From the cell containing the given text, extract its center point as (x, y) coordinate. 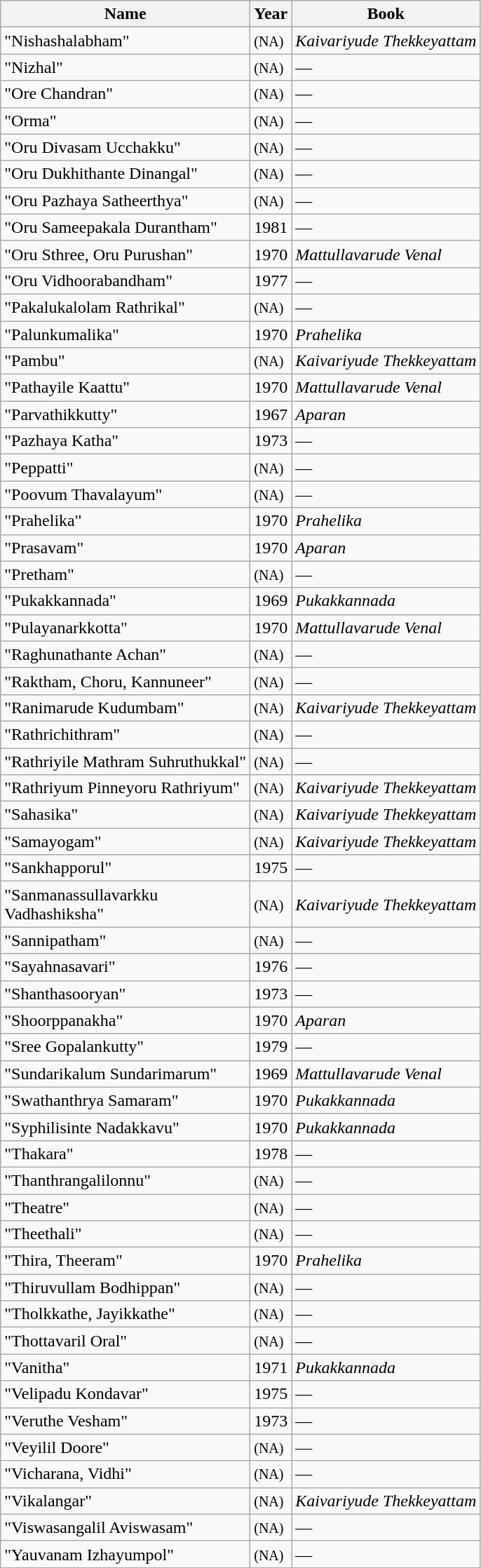
"Sree Gopalankutty" (126, 1047)
"Rathrichithram" (126, 734)
1978 (271, 1154)
1979 (271, 1047)
"Poovum Thavalayum" (126, 494)
"Vikalangar" (126, 1501)
1971 (271, 1367)
Year (271, 14)
"Rathriyile Mathram Suhruthukkal" (126, 761)
"Thira, Theeram" (126, 1261)
"Tholkkathe, Jayikkathe" (126, 1314)
"Pretham" (126, 574)
"Prasavam" (126, 548)
1976 (271, 967)
"Pakalukalolam Rathrikal" (126, 307)
"Pazhaya Katha" (126, 441)
"Samayogam" (126, 842)
"Ore Chandran" (126, 94)
"Veruthe Vesham" (126, 1421)
"Oru Sthree, Oru Purushan" (126, 254)
"Prahelika" (126, 521)
"Sahasika" (126, 815)
"Pathayile Kaattu" (126, 388)
"Theethali" (126, 1234)
"Shanthasooryan" (126, 994)
"Oru Divasam Ucchakku" (126, 147)
"Pukakkannada" (126, 601)
"Thanthrangalilonnu" (126, 1180)
"Thakara" (126, 1154)
"Raghunathante Achan" (126, 654)
"Thottavaril Oral" (126, 1341)
"Viswasangalil Aviswasam" (126, 1527)
"Vicharana, Vidhi" (126, 1474)
"Thiruvullam Bodhippan" (126, 1287)
"Raktham, Choru, Kannuneer" (126, 681)
Name (126, 14)
"Yauvanam Izhayumpol" (126, 1554)
1967 (271, 414)
"Pulayanarkkotta" (126, 628)
Book (386, 14)
"Rathriyum Pinneyoru Rathriyum" (126, 788)
"Ranimarude Kudumbam" (126, 708)
"Oru Pazhaya Satheerthya" (126, 201)
"Vanitha" (126, 1367)
"Palunkumalika" (126, 334)
"Oru Vidhoorabandham" (126, 281)
"Velipadu Kondavar" (126, 1394)
"Orma" (126, 121)
"Nizhal" (126, 67)
"Oru Sameepakala Durantham" (126, 227)
"Parvathikkutty" (126, 414)
"Peppatti" (126, 468)
"Veyilil Doore" (126, 1447)
"Sayahnasavari" (126, 967)
"Swathanthrya Samaram" (126, 1100)
"Pambu" (126, 361)
"Sankhapporul" (126, 868)
"Shoorppanakha" (126, 1020)
"Nishashalabham" (126, 41)
"Sannipatham" (126, 940)
1977 (271, 281)
"SanmanassullavarkkuVadhashiksha" (126, 905)
"Oru Dukhithante Dinangal" (126, 174)
"Syphilisinte Nadakkavu" (126, 1127)
1981 (271, 227)
"Sundarikalum Sundarimarum" (126, 1074)
"Theatre" (126, 1207)
